Detect which cell encompasses the target text, then output its [X, Y] center coordinate. 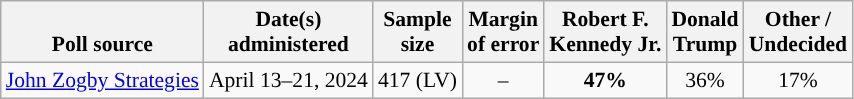
Robert F.Kennedy Jr. [605, 32]
36% [704, 80]
John Zogby Strategies [102, 80]
Poll source [102, 32]
47% [605, 80]
Other /Undecided [798, 32]
417 (LV) [418, 80]
Date(s)administered [288, 32]
17% [798, 80]
Samplesize [418, 32]
– [503, 80]
April 13–21, 2024 [288, 80]
DonaldTrump [704, 32]
Marginof error [503, 32]
